Identify which cell holds the provided text, then report its (X, Y) central coordinate. 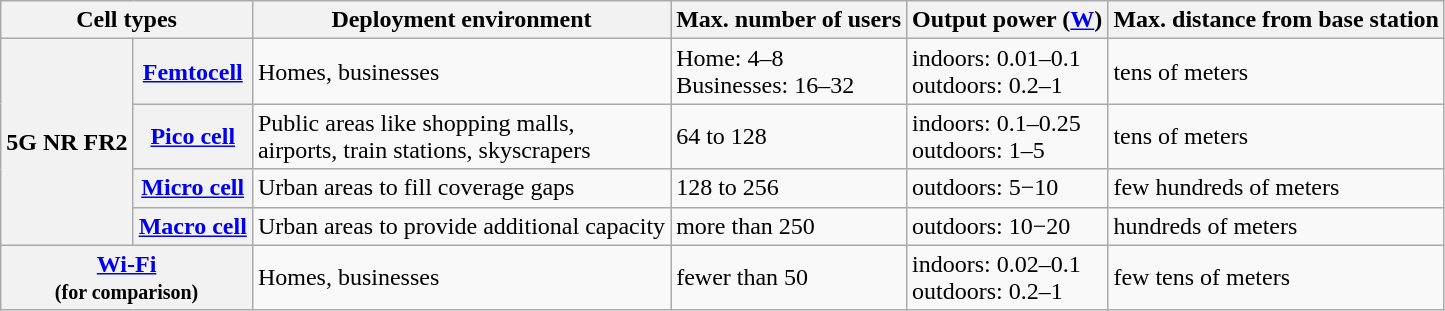
indoors: 0.1–0.25outdoors: 1–5 (1008, 136)
Max. number of users (789, 20)
indoors: 0.02–0.1outdoors: 0.2–1 (1008, 278)
Urban areas to fill coverage gaps (461, 188)
hundreds of meters (1276, 226)
Home: 4–8Businesses: 16–32 (789, 72)
Wi-Fi(for comparison) (127, 278)
Macro cell (192, 226)
5G NR FR2 (67, 142)
Femtocell (192, 72)
128 to 256 (789, 188)
few tens of meters (1276, 278)
Cell types (127, 20)
Urban areas to provide additional capacity (461, 226)
Max. distance from base station (1276, 20)
more than 250 (789, 226)
64 to 128 (789, 136)
indoors: 0.01–0.1outdoors: 0.2–1 (1008, 72)
outdoors: 10−20 (1008, 226)
Deployment environment (461, 20)
Public areas like shopping malls,airports, train stations, skyscrapers (461, 136)
few hundreds of meters (1276, 188)
Pico cell (192, 136)
fewer than 50 (789, 278)
outdoors: 5−10 (1008, 188)
Micro cell (192, 188)
Output power (W) (1008, 20)
